Return (X, Y) of the center of cell containing provided text 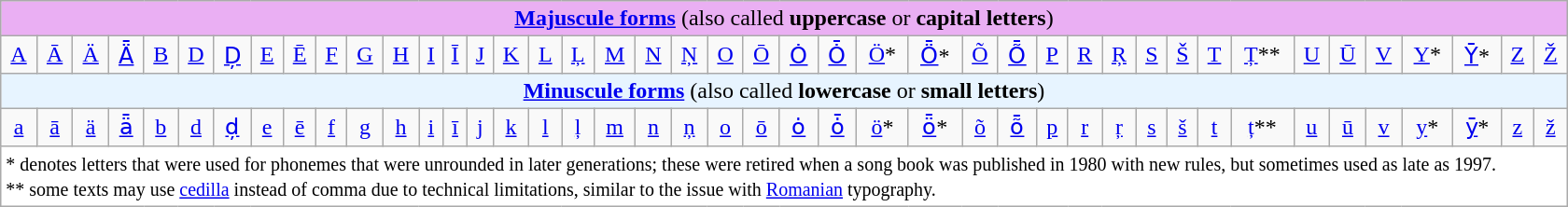
y* (1428, 127)
ț** (1263, 127)
d (196, 127)
e (267, 127)
Ļ (579, 55)
Y* (1428, 55)
ā (54, 127)
ȭ (1017, 127)
m (615, 127)
Ț** (1263, 55)
z (1518, 127)
i (431, 127)
Ȭ (1017, 55)
O (726, 55)
u (1312, 127)
Ȳ* (1477, 55)
Ǟ (125, 55)
T (1215, 55)
Z (1518, 55)
Š (1182, 55)
A (19, 55)
U (1312, 55)
Ā (54, 55)
P (1053, 55)
J (481, 55)
ȳ* (1477, 127)
Ē (301, 55)
ö* (883, 127)
B (161, 55)
ē (301, 127)
v (1383, 127)
ļ (579, 127)
h (401, 127)
Õ (980, 55)
Ȫ* (935, 55)
Ī (455, 55)
d̦ (231, 127)
ž (1550, 127)
f (332, 127)
Ņ (689, 55)
l (545, 127)
Minuscule forms (also called lowercase or small letters) (784, 90)
t (1215, 127)
M (615, 55)
ȯ (799, 127)
j (481, 127)
õ (980, 127)
ȫ* (935, 127)
ǟ (125, 127)
D̦ (231, 55)
Ö* (883, 55)
k (511, 127)
Ō (762, 55)
o (726, 127)
G (366, 55)
ŗ (1120, 127)
Ȱ (836, 55)
Ž (1550, 55)
ī (455, 127)
R (1085, 55)
Majuscule forms (also called uppercase or capital letters) (784, 19)
b (161, 127)
s (1152, 127)
ū (1348, 127)
n (653, 127)
š (1182, 127)
E (267, 55)
Ȯ (799, 55)
Ū (1348, 55)
D (196, 55)
g (366, 127)
K (511, 55)
Ŗ (1120, 55)
Ä (91, 55)
r (1085, 127)
V (1383, 55)
ȱ (836, 127)
a (19, 127)
L (545, 55)
H (401, 55)
ņ (689, 127)
F (332, 55)
ō (762, 127)
S (1152, 55)
p (1053, 127)
I (431, 55)
ä (91, 127)
N (653, 55)
